Output the [X, Y] coordinate of the center of the cell containing the given text.  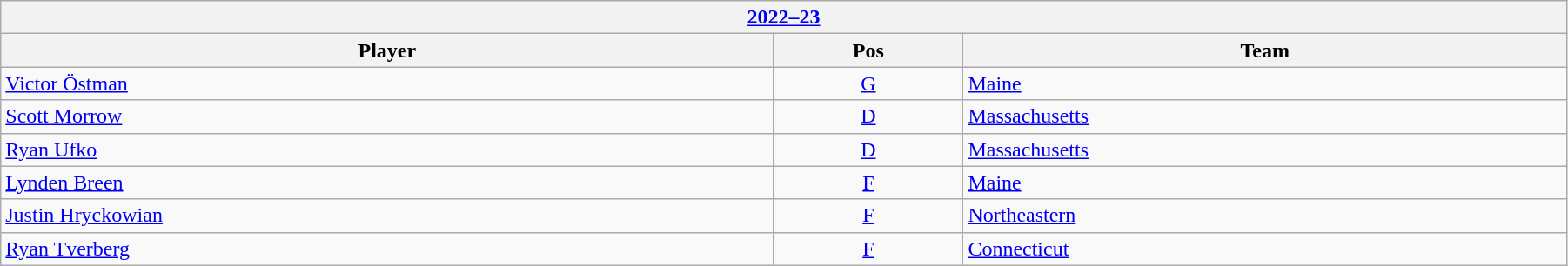
G [868, 83]
Pos [868, 50]
Connecticut [1265, 249]
2022–23 [784, 17]
Justin Hryckowian [387, 216]
Team [1265, 50]
Scott Morrow [387, 116]
Player [387, 50]
Victor Östman [387, 83]
Ryan Ufko [387, 150]
Lynden Breen [387, 183]
Northeastern [1265, 216]
Ryan Tverberg [387, 249]
